Detect which cell encompasses the target text, then output its (x, y) center coordinate. 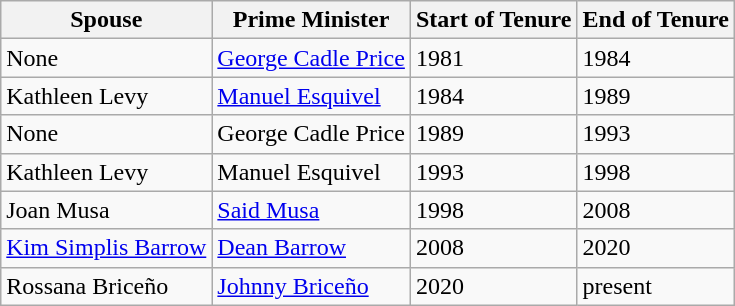
1981 (494, 58)
Johnny Briceño (312, 286)
Prime Minister (312, 20)
End of Tenure (656, 20)
Said Musa (312, 210)
Spouse (106, 20)
present (656, 286)
Start of Tenure (494, 20)
Kim Simplis Barrow (106, 248)
Dean Barrow (312, 248)
Joan Musa (106, 210)
Rossana Briceño (106, 286)
